Identify which cell holds the provided text, then report its (x, y) central coordinate. 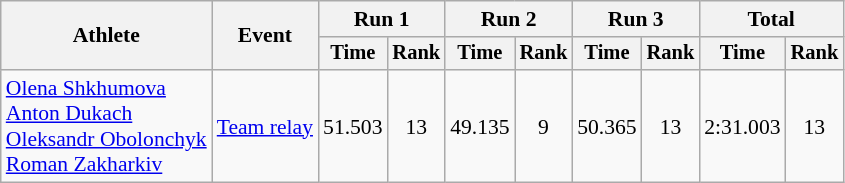
Olena ShkhumovaAnton DukachOleksandr ObolonchykRoman Zakharkiv (106, 126)
Run 3 (636, 19)
50.365 (606, 126)
Total (771, 19)
49.135 (480, 126)
Event (265, 36)
Athlete (106, 36)
2:31.003 (742, 126)
51.503 (352, 126)
9 (544, 126)
Run 1 (382, 19)
Team relay (265, 126)
Run 2 (508, 19)
